For the text-containing cell, return its midpoint in (x, y) coordinate format. 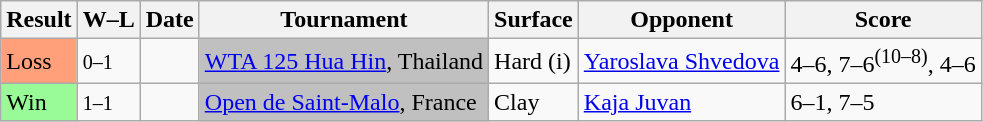
Score (883, 20)
Yaroslava Shvedova (682, 62)
Win (39, 102)
Loss (39, 62)
4–6, 7–6(10–8), 4–6 (883, 62)
6–1, 7–5 (883, 102)
Result (39, 20)
W–L (108, 20)
Surface (534, 20)
Date (170, 20)
WTA 125 Hua Hin, Thailand (344, 62)
1–1 (108, 102)
Kaja Juvan (682, 102)
Hard (i) (534, 62)
Clay (534, 102)
0–1 (108, 62)
Opponent (682, 20)
Open de Saint-Malo, France (344, 102)
Tournament (344, 20)
